Detect which cell encompasses the target text, then output its [x, y] center coordinate. 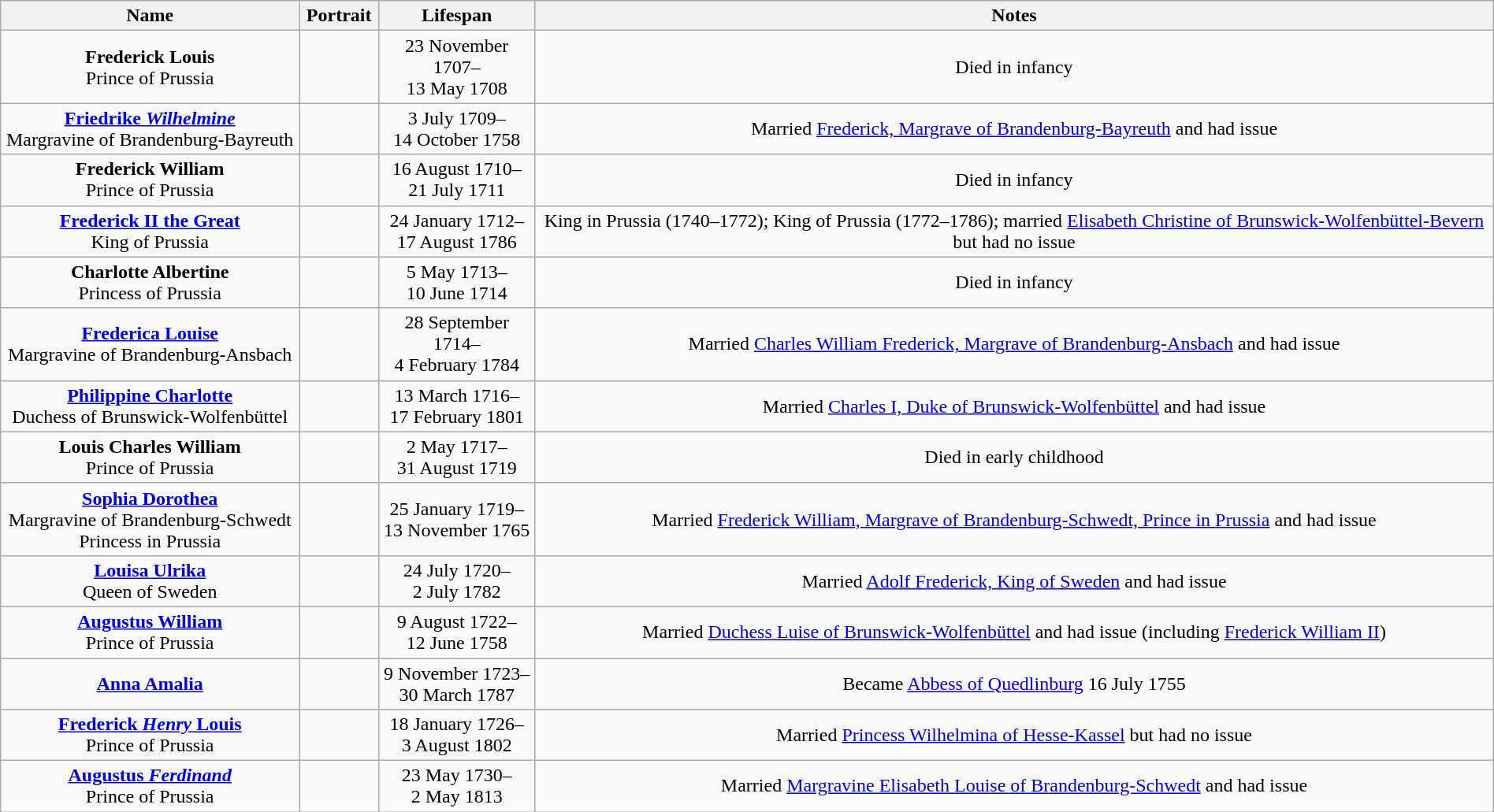
18 January 1726–3 August 1802 [457, 736]
Married Charles I, Duke of Brunswick-Wolfenbüttel and had issue [1015, 406]
23 November 1707–13 May 1708 [457, 67]
Philippine CharlotteDuchess of Brunswick-Wolfenbüttel [150, 406]
Louisa UlrikaQueen of Sweden [150, 581]
Married Frederick William, Margrave of Brandenburg-Schwedt, Prince in Prussia and had issue [1015, 519]
Married Charles William Frederick, Margrave of Brandenburg-Ansbach and had issue [1015, 344]
Frederick Henry LouisPrince of Prussia [150, 736]
Died in early childhood [1015, 457]
Married Princess Wilhelmina of Hesse-Kassel but had no issue [1015, 736]
16 August 1710–21 July 1711 [457, 180]
Married Margravine Elisabeth Louise of Brandenburg-Schwedt and had issue [1015, 786]
Lifespan [457, 16]
Friedrike WilhelmineMargravine of Brandenburg-Bayreuth [150, 129]
Augustus WilliamPrince of Prussia [150, 632]
Name [150, 16]
23 May 1730–2 May 1813 [457, 786]
Frederick LouisPrince of Prussia [150, 67]
2 May 1717–31 August 1719 [457, 457]
9 November 1723–30 March 1787 [457, 684]
5 May 1713–10 June 1714 [457, 282]
Charlotte AlbertinePrincess of Prussia [150, 282]
25 January 1719–13 November 1765 [457, 519]
24 January 1712–17 August 1786 [457, 232]
Married Adolf Frederick, King of Sweden and had issue [1015, 581]
Notes [1015, 16]
3 July 1709–14 October 1758 [457, 129]
Became Abbess of Quedlinburg 16 July 1755 [1015, 684]
King in Prussia (1740–1772); King of Prussia (1772–1786); married Elisabeth Christine of Brunswick-Wolfenbüttel-Bevern but had no issue [1015, 232]
Frederica LouiseMargravine of Brandenburg-Ansbach [150, 344]
Portrait [339, 16]
Frederick II the GreatKing of Prussia [150, 232]
24 July 1720–2 July 1782 [457, 581]
Augustus FerdinandPrince of Prussia [150, 786]
Anna Amalia [150, 684]
Frederick WilliamPrince of Prussia [150, 180]
13 March 1716–17 February 1801 [457, 406]
9 August 1722–12 June 1758 [457, 632]
Married Frederick, Margrave of Brandenburg-Bayreuth and had issue [1015, 129]
28 September 1714–4 February 1784 [457, 344]
Louis Charles WilliamPrince of Prussia [150, 457]
Sophia DorotheaMargravine of Brandenburg-SchwedtPrincess in Prussia [150, 519]
Married Duchess Luise of Brunswick-Wolfenbüttel and had issue (including Frederick William II) [1015, 632]
